Determine the [X, Y] coordinate at the center of the cell enclosing the given text.  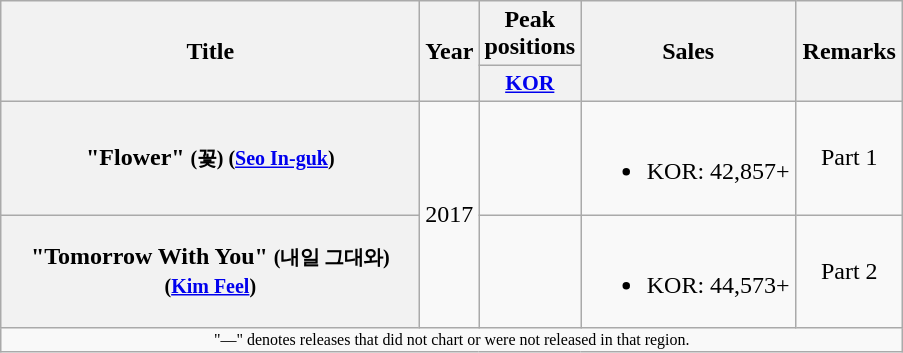
"Tomorrow With You" (내일 그대와) (Kim Feel) [210, 270]
KOR: 42,857+ [688, 158]
2017 [450, 214]
KOR: 44,573+ [688, 270]
Remarks [850, 52]
KOR [530, 84]
Part 2 [850, 270]
Peak positions [530, 34]
"Flower" (꽃) (Seo In-guk) [210, 158]
Year [450, 52]
Part 1 [850, 158]
Title [210, 52]
"—" denotes releases that did not chart or were not released in that region. [452, 340]
Sales [688, 52]
